Pinpoint the cell where the given text exists, returning its [x, y] midpoint coordinate. 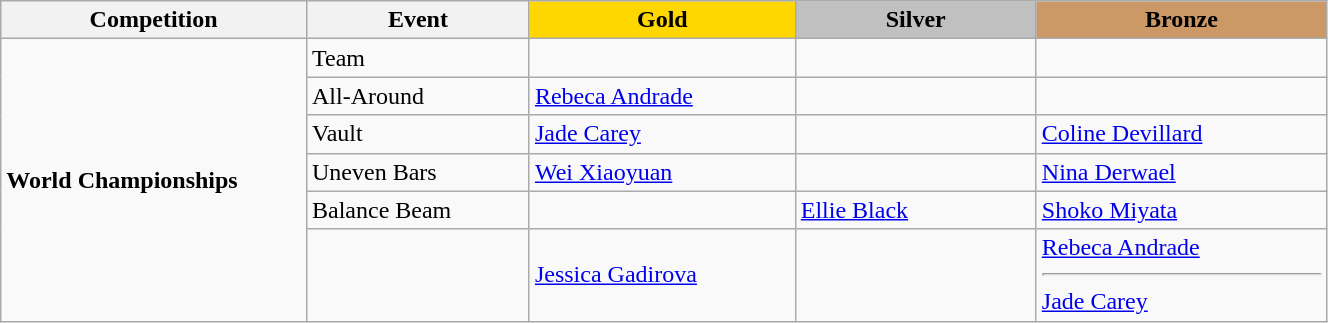
All-Around [418, 96]
Nina Derwael [1181, 172]
Team [418, 58]
Competition [154, 20]
Coline Devillard [1181, 134]
Ellie Black [916, 210]
Vault [418, 134]
Wei Xiaoyuan [662, 172]
Event [418, 20]
Bronze [1181, 20]
Uneven Bars [418, 172]
Shoko Miyata [1181, 210]
Jessica Gadirova [662, 275]
Rebeca Andrade [662, 96]
Gold [662, 20]
Rebeca Andrade Jade Carey [1181, 275]
World Championships [154, 180]
Balance Beam [418, 210]
Silver [916, 20]
Jade Carey [662, 134]
